Identify which cell holds the provided text, then report its (X, Y) central coordinate. 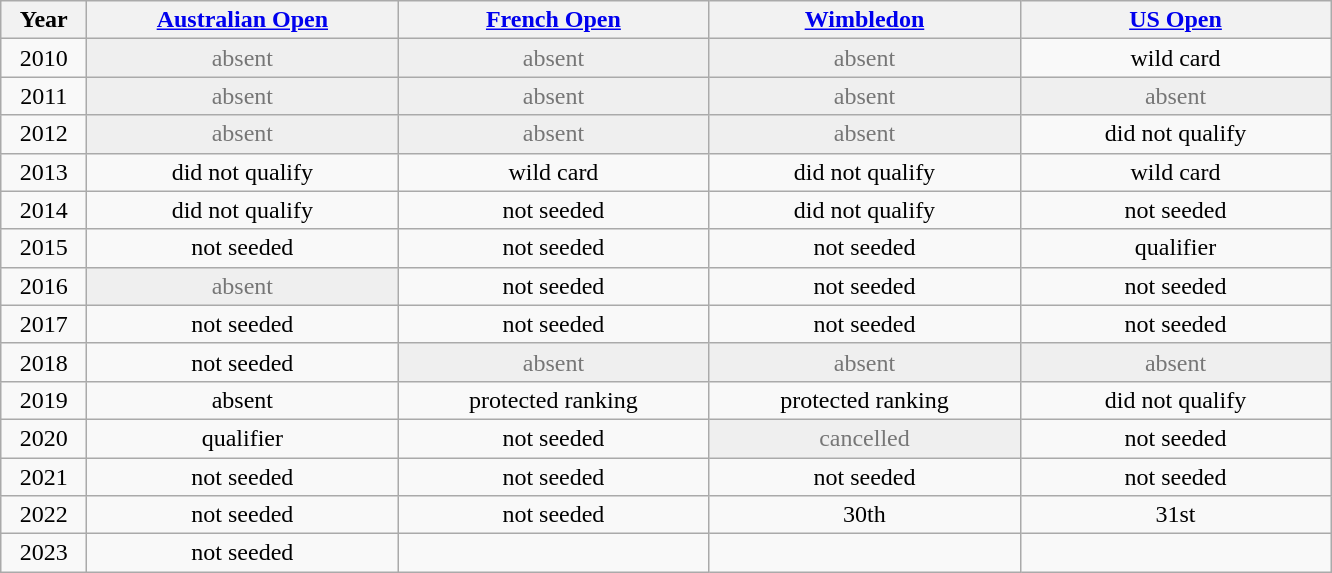
2022 (44, 515)
2017 (44, 324)
2016 (44, 286)
31st (1176, 515)
2020 (44, 438)
US Open (1176, 20)
Year (44, 20)
2013 (44, 172)
2021 (44, 477)
2011 (44, 96)
30th (864, 515)
2023 (44, 553)
French Open (554, 20)
Australian Open (242, 20)
2012 (44, 134)
2018 (44, 362)
Wimbledon (864, 20)
2015 (44, 248)
cancelled (864, 438)
2010 (44, 58)
2019 (44, 400)
2014 (44, 210)
